Pinpoint the cell where the given text exists, returning its [X, Y] midpoint coordinate. 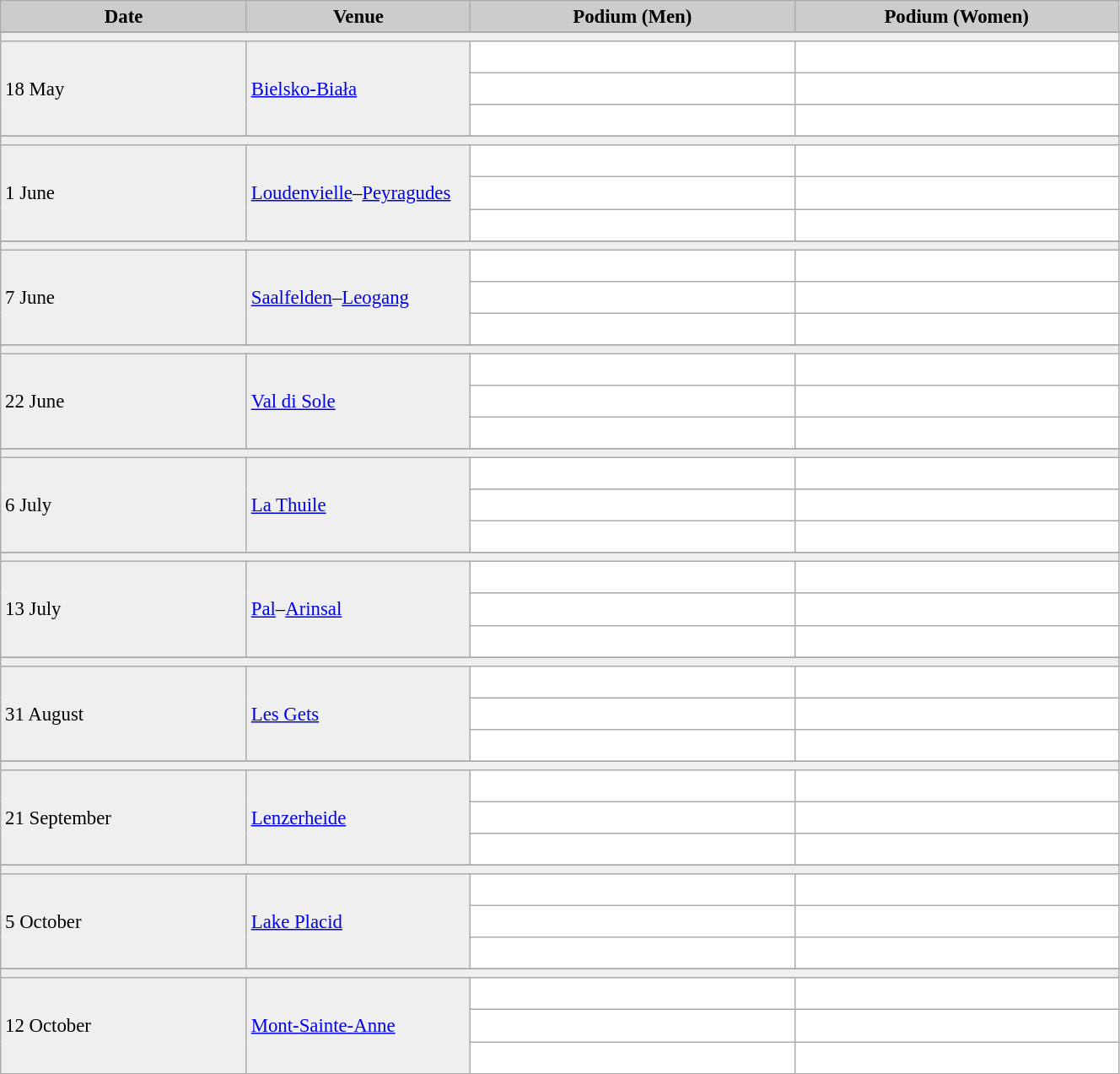
18 May [124, 89]
7 June [124, 297]
5 October [124, 921]
Val di Sole [358, 402]
31 August [124, 714]
Pal–Arinsal [358, 609]
Venue [358, 17]
Mont-Sainte-Anne [358, 1026]
Les Gets [358, 714]
Bielsko-Biała [358, 89]
Podium (Women) [956, 17]
13 July [124, 609]
21 September [124, 818]
Lenzerheide [358, 818]
22 June [124, 402]
La Thuile [358, 506]
Loudenvielle–Peyragudes [358, 192]
Lake Placid [358, 921]
6 July [124, 506]
12 October [124, 1026]
Saalfelden–Leogang [358, 297]
Podium (Men) [633, 17]
Date [124, 17]
1 June [124, 192]
